Detect which cell encompasses the target text, then output its (x, y) center coordinate. 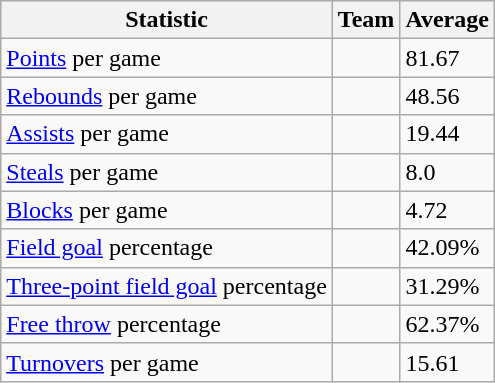
Points per game (167, 58)
31.29% (448, 286)
Field goal percentage (167, 248)
Team (366, 20)
Average (448, 20)
48.56 (448, 96)
19.44 (448, 134)
42.09% (448, 248)
15.61 (448, 362)
Turnovers per game (167, 362)
62.37% (448, 324)
Statistic (167, 20)
Blocks per game (167, 210)
Rebounds per game (167, 96)
4.72 (448, 210)
Three-point field goal percentage (167, 286)
Free throw percentage (167, 324)
81.67 (448, 58)
Steals per game (167, 172)
Assists per game (167, 134)
8.0 (448, 172)
